Determine the [X, Y] coordinate at the center of the cell enclosing the given text.  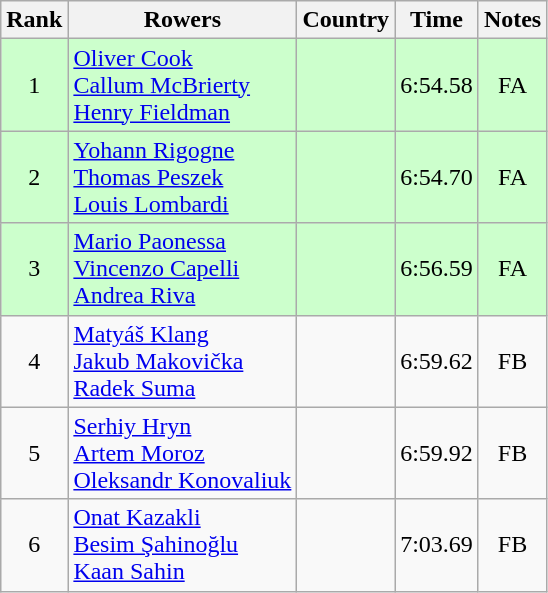
Yohann RigogneThomas PeszekLouis Lombardi [182, 177]
Mario PaonessaVincenzo CapelliAndrea Riva [182, 269]
6:59.62 [437, 361]
6:54.58 [437, 85]
1 [34, 85]
Serhiy HrynArtem MorozOleksandr Konovaliuk [182, 453]
5 [34, 453]
3 [34, 269]
Matyáš KlangJakub MakovičkaRadek Suma [182, 361]
4 [34, 361]
7:03.69 [437, 545]
6 [34, 545]
6:59.92 [437, 453]
Oliver CookCallum McBriertyHenry Fieldman [182, 85]
Onat KazakliBesim ŞahinoğluKaan Sahin [182, 545]
Country [346, 20]
Rank [34, 20]
6:54.70 [437, 177]
2 [34, 177]
Rowers [182, 20]
Time [437, 20]
6:56.59 [437, 269]
Notes [512, 20]
